From the cell containing the given text, extract its center point as (X, Y) coordinate. 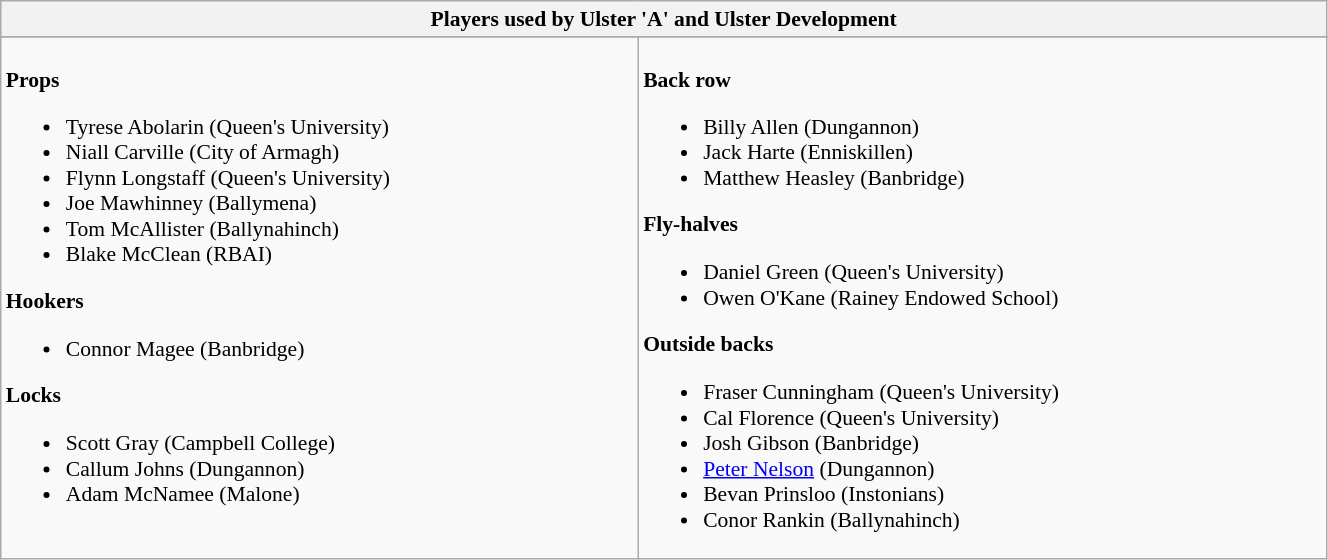
Players used by Ulster 'A' and Ulster Development (664, 19)
